Search for the cell housing the specified text and yield its [X, Y] center coordinate. 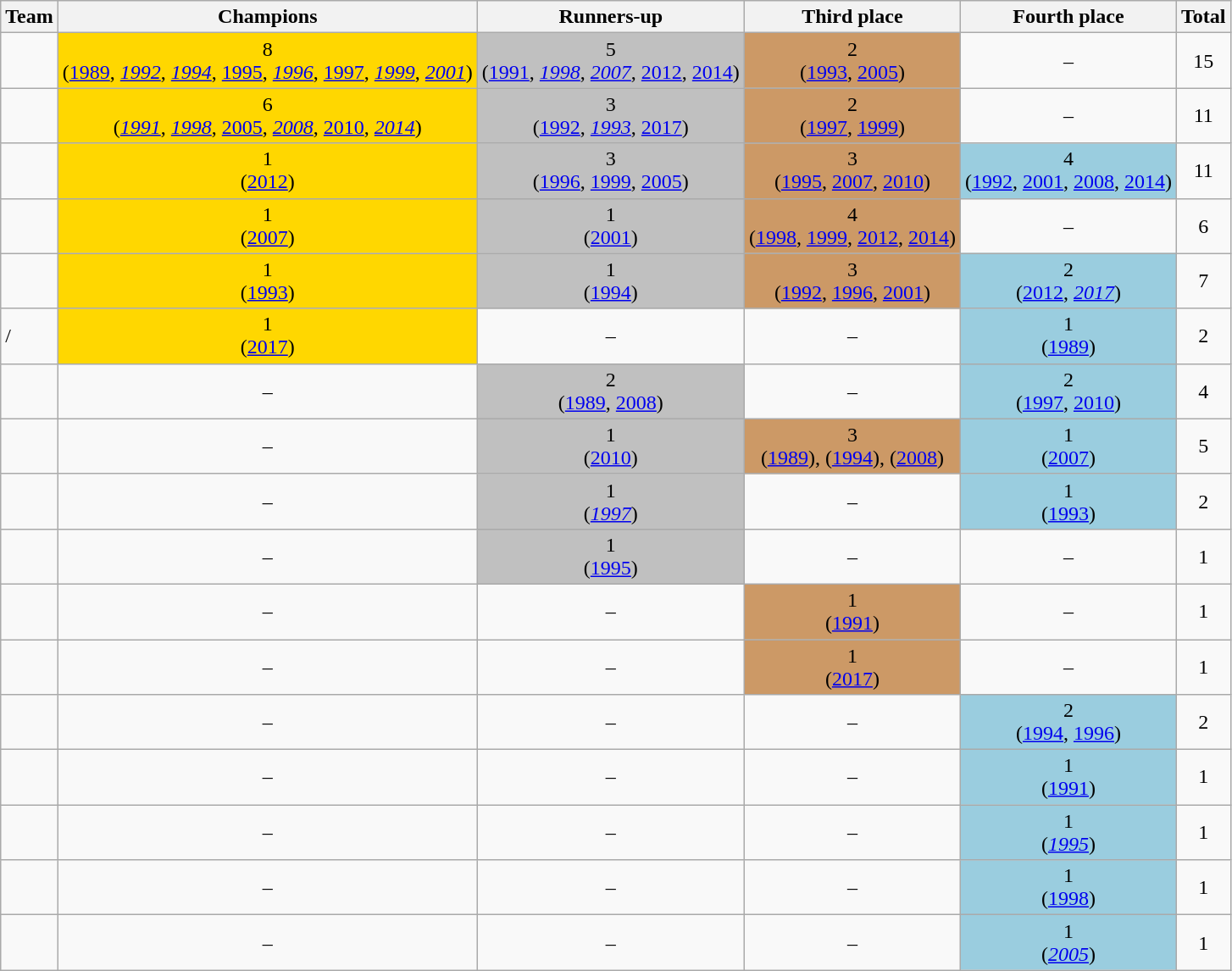
2(1994, 1996) [1068, 722]
2(1989, 2008) [610, 391]
3(1996, 1999, 2005) [610, 171]
3(1989), (1994), (2008) [852, 446]
1(2001) [610, 225]
7 [1203, 281]
Team [30, 17]
1(1989) [1068, 336]
3(1995, 2007, 2010) [852, 171]
5(1991, 1998, 2007, 2012, 2014) [610, 61]
3(1992, 1993, 2017) [610, 115]
6 [1203, 225]
1(2012) [268, 171]
2(1993, 2005) [852, 61]
Total [1203, 17]
2(1997, 1999) [852, 115]
1(1994) [610, 281]
8(1989, 1992, 1994, 1995, 1996, 1997, 1999, 2001) [268, 61]
5 [1203, 446]
2(1997, 2010) [1068, 391]
4(1998, 1999, 2012, 2014) [852, 225]
3(1992, 1996, 2001) [852, 281]
6(1991, 1998, 2005, 2008, 2010, 2014) [268, 115]
4(1992, 2001, 2008, 2014) [1068, 171]
Third place [852, 17]
Champions [268, 17]
1(2005) [1068, 942]
4 [1203, 391]
2(2012, 2017) [1068, 281]
15 [1203, 61]
Runners-up [610, 17]
1(1998) [1068, 888]
1(1997) [610, 502]
/ [30, 336]
Fourth place [1068, 17]
1(2010) [610, 446]
